For the text-containing cell, return its midpoint in [x, y] coordinate format. 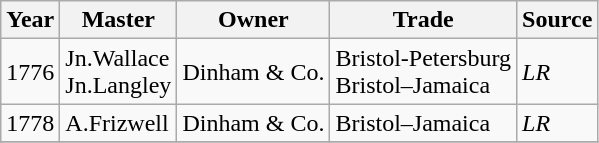
Owner [254, 20]
Bristol–Jamaica [424, 123]
Year [30, 20]
Bristol-PetersburgBristol–Jamaica [424, 72]
Jn.WallaceJn.Langley [118, 72]
1776 [30, 72]
Source [558, 20]
A.Frizwell [118, 123]
Trade [424, 20]
Master [118, 20]
1778 [30, 123]
